Identify which cell holds the provided text, then report its [x, y] central coordinate. 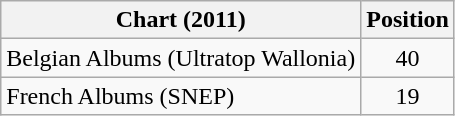
Belgian Albums (Ultratop Wallonia) [181, 58]
40 [408, 58]
Position [408, 20]
Chart (2011) [181, 20]
French Albums (SNEP) [181, 96]
19 [408, 96]
